Determine the [x, y] coordinate at the center of the cell enclosing the given text.  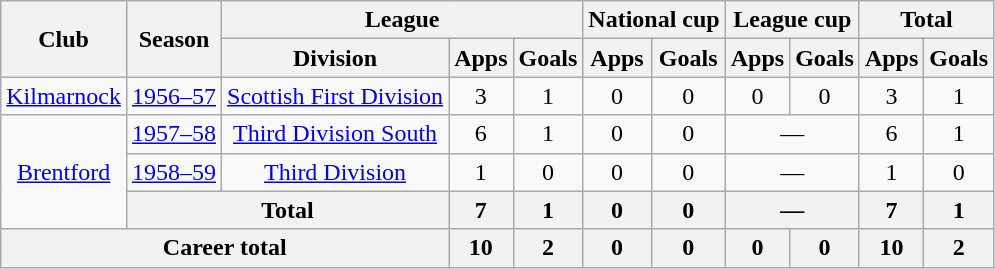
Season [174, 39]
Third Division South [336, 134]
1958–59 [174, 172]
1956–57 [174, 96]
Club [64, 39]
League [402, 20]
Scottish First Division [336, 96]
1957–58 [174, 134]
League cup [792, 20]
Third Division [336, 172]
National cup [654, 20]
Career total [225, 248]
Kilmarnock [64, 96]
Division [336, 58]
Brentford [64, 172]
